Scan for the cell matching the given text and deliver its (x, y) coordinate at center. 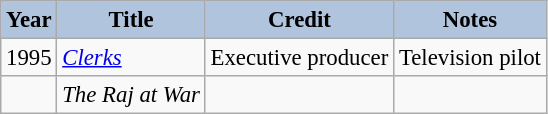
Executive producer (299, 58)
Title (131, 20)
Credit (299, 20)
Notes (470, 20)
1995 (29, 58)
Television pilot (470, 58)
Clerks (131, 58)
Year (29, 20)
The Raj at War (131, 95)
